Capture the cell that displays the provided text and extract its (x, y) central coordinate. 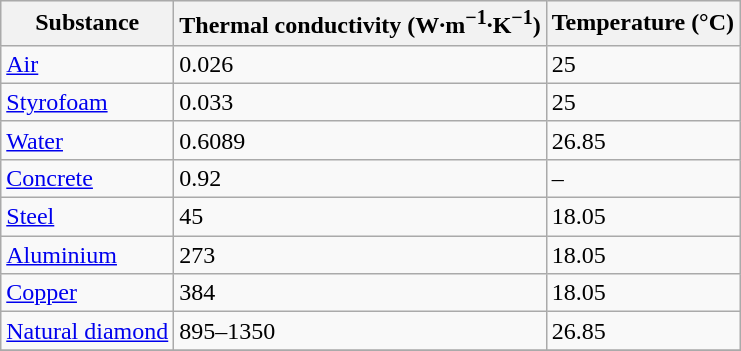
Air (88, 64)
45 (360, 217)
Styrofoam (88, 102)
895–1350 (360, 331)
Concrete (88, 178)
Temperature (°C) (642, 24)
Copper (88, 293)
Water (88, 140)
0.6089 (360, 140)
0.026 (360, 64)
Natural diamond (88, 331)
Aluminium (88, 255)
– (642, 178)
0.033 (360, 102)
273 (360, 255)
Steel (88, 217)
384 (360, 293)
0.92 (360, 178)
Substance (88, 24)
Thermal conductivity (W·m−1·K−1) (360, 24)
